Return the (X, Y) coordinate for the center point of the cell that contains the specified text.  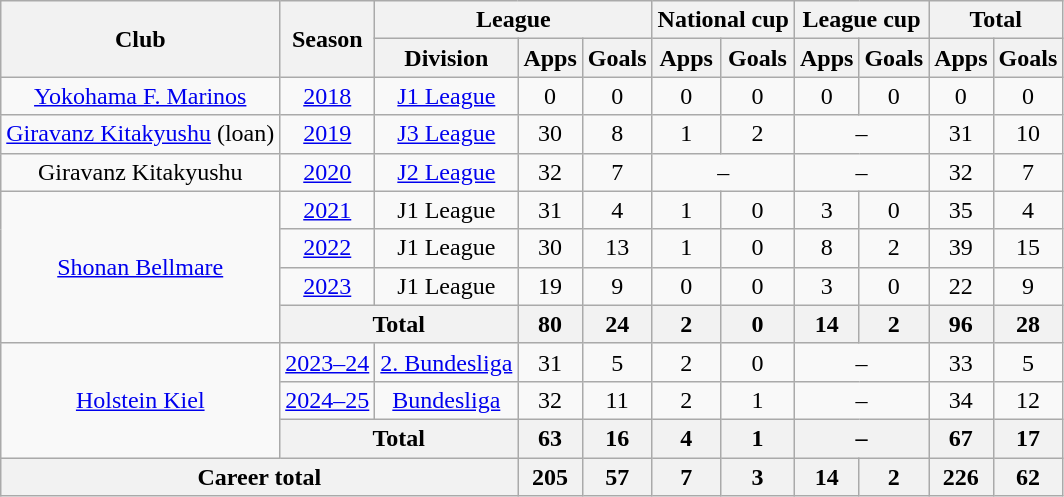
2021 (328, 210)
22 (961, 286)
80 (550, 324)
13 (617, 248)
Division (446, 58)
10 (1028, 134)
2019 (328, 134)
J3 League (446, 134)
35 (961, 210)
12 (1028, 400)
2024–25 (328, 400)
39 (961, 248)
34 (961, 400)
33 (961, 362)
J2 League (446, 172)
Shonan Bellmare (140, 267)
Giravanz Kitakyushu (140, 172)
2022 (328, 248)
205 (550, 477)
National cup (723, 20)
28 (1028, 324)
2. Bundesliga (446, 362)
Holstein Kiel (140, 400)
226 (961, 477)
2020 (328, 172)
96 (961, 324)
2018 (328, 96)
67 (961, 438)
Career total (260, 477)
24 (617, 324)
2023–24 (328, 362)
Giravanz Kitakyushu (loan) (140, 134)
16 (617, 438)
Club (140, 39)
62 (1028, 477)
11 (617, 400)
15 (1028, 248)
19 (550, 286)
63 (550, 438)
Bundesliga (446, 400)
Yokohama F. Marinos (140, 96)
League cup (861, 20)
2023 (328, 286)
Season (328, 39)
League (514, 20)
17 (1028, 438)
57 (617, 477)
